Capture the cell that displays the provided text and extract its (X, Y) central coordinate. 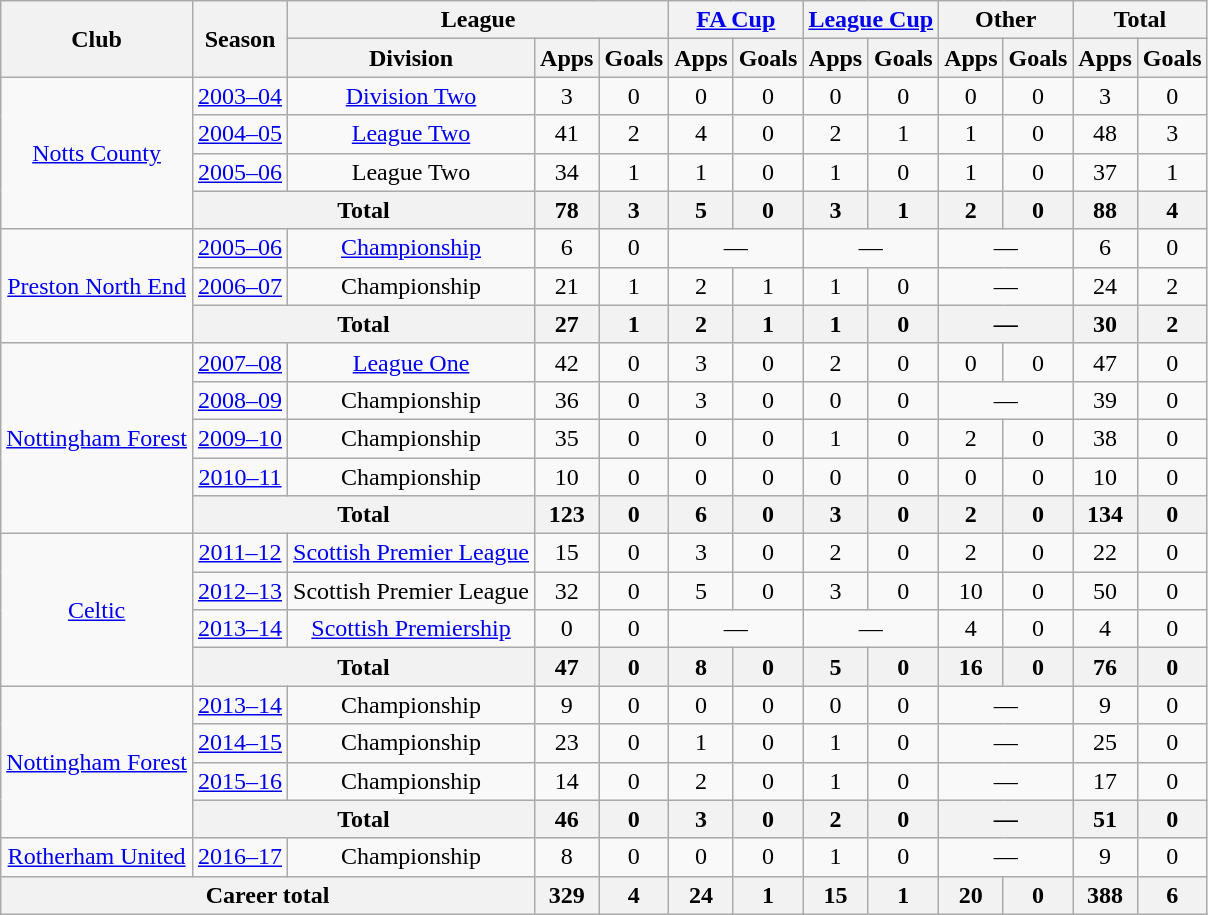
Rotherham United (97, 857)
League One (412, 362)
Division (412, 58)
27 (567, 324)
34 (567, 172)
16 (971, 667)
25 (1105, 743)
123 (567, 515)
2004–05 (240, 134)
329 (567, 895)
Division Two (412, 96)
21 (567, 286)
51 (1105, 819)
36 (567, 400)
134 (1105, 515)
2006–07 (240, 286)
37 (1105, 172)
2015–16 (240, 781)
2009–10 (240, 438)
14 (567, 781)
Career total (268, 895)
FA Cup (736, 20)
League (478, 20)
30 (1105, 324)
2003–04 (240, 96)
2007–08 (240, 362)
32 (567, 591)
Celtic (97, 610)
Other (1006, 20)
78 (567, 210)
22 (1105, 553)
2016–17 (240, 857)
2008–09 (240, 400)
48 (1105, 134)
38 (1105, 438)
41 (567, 134)
46 (567, 819)
Scottish Premiership (412, 629)
2011–12 (240, 553)
39 (1105, 400)
50 (1105, 591)
42 (567, 362)
Season (240, 39)
76 (1105, 667)
2012–13 (240, 591)
17 (1105, 781)
2010–11 (240, 477)
35 (567, 438)
2014–15 (240, 743)
88 (1105, 210)
Notts County (97, 153)
League Cup (871, 20)
20 (971, 895)
388 (1105, 895)
Preston North End (97, 286)
Club (97, 39)
23 (567, 743)
